Extract the [X, Y] coordinate from the center of the cell holding the provided text.  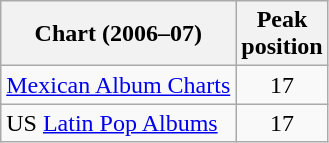
Peakposition [282, 34]
Mexican Album Charts [118, 85]
US Latin Pop Albums [118, 123]
Chart (2006–07) [118, 34]
